For the text-containing cell, return its midpoint in [x, y] coordinate format. 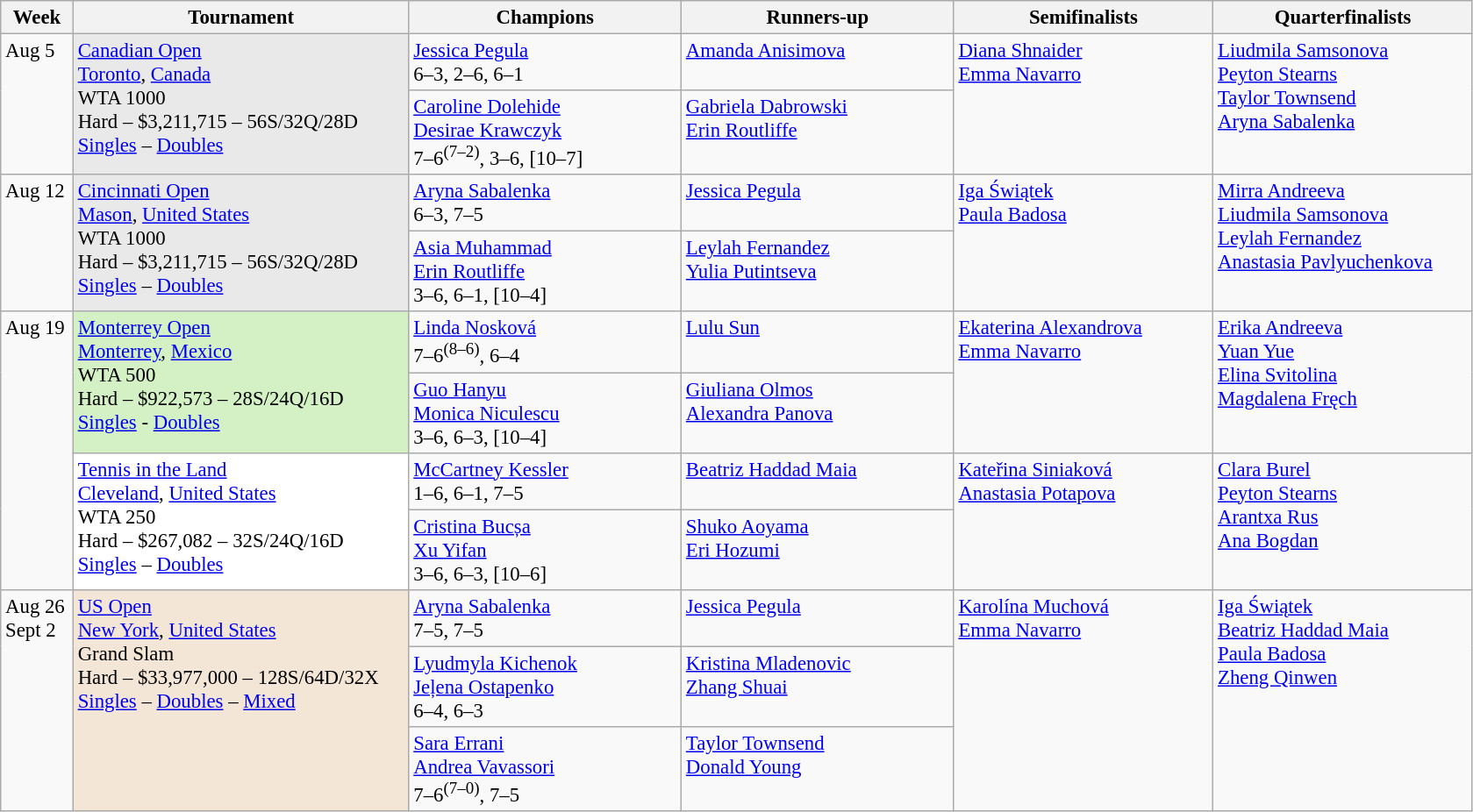
Sara Errani Andrea Vavassori 7–6(7–0), 7–5 [546, 769]
Liudmila Samsonova Peyton Stearns Taylor Townsend Aryna Sabalenka [1343, 105]
US Open New York, United States Grand Slam Hard – $33,977,000 – 128S/64D/32X Singles – Doubles – Mixed [240, 700]
McCartney Kessler 1–6, 6–1, 7–5 [546, 481]
Cincinnati Open Mason, United States WTA 1000 Hard – $3,211,715 – 56S/32Q/28D Singles – Doubles [240, 243]
Jessica Pegula 6–3, 2–6, 6–1 [546, 63]
Clara Burel Peyton Stearns Arantxa Rus Ana Bogdan [1343, 521]
Runners-up [818, 18]
Iga Świątek Paula Badosa [1083, 243]
Shuko Aoyama Eri Hozumi [818, 550]
Linda Nosková 7–6(8–6), 6–4 [546, 342]
Beatriz Haddad Maia [818, 481]
Leylah Fernandez Yulia Putintseva [818, 272]
Caroline Dolehide Desirae Krawczyk 7–6(7–2), 3–6, [10–7] [546, 132]
Kristina Mladenovic Zhang Shuai [818, 687]
Tournament [240, 18]
Monterrey Open Monterrey, Mexico WTA 500 Hard – $922,573 – 28S/24Q/16D Singles - Doubles [240, 382]
Erika Andreeva Yuan Yue Elina Svitolina Magdalena Fręch [1343, 382]
Lulu Sun [818, 342]
Guo Hanyu Monica Niculescu 3–6, 6–3, [10–4] [546, 413]
Kateřina Siniaková Anastasia Potapova [1083, 521]
Amanda Anisimova [818, 63]
Lyudmyla Kichenok Jeļena Ostapenko 6–4, 6–3 [546, 687]
Giuliana Olmos Alexandra Panova [818, 413]
Week [37, 18]
Aug 12 [37, 243]
Aug 19 [37, 451]
Diana Shnaider Emma Navarro [1083, 105]
Aug 5 [37, 105]
Quarterfinalists [1343, 18]
Ekaterina Alexandrova Emma Navarro [1083, 382]
Tennis in the Land Cleveland, United States WTA 250 Hard – $267,082 – 32S/24Q/16D Singles – Doubles [240, 521]
Karolína Muchová Emma Navarro [1083, 700]
Mirra Andreeva Liudmila Samsonova Leylah Fernandez Anastasia Pavlyuchenkova [1343, 243]
Taylor Townsend Donald Young [818, 769]
Aryna Sabalenka 6–3, 7–5 [546, 203]
Aryna Sabalenka 7–5, 7–5 [546, 617]
Champions [546, 18]
Cristina Bucșa Xu Yifan 3–6, 6–3, [10–6] [546, 550]
Iga Świątek Beatriz Haddad Maia Paula Badosa Zheng Qinwen [1343, 700]
Gabriela Dabrowski Erin Routliffe [818, 132]
Semifinalists [1083, 18]
Asia Muhammad Erin Routliffe 3–6, 6–1, [10–4] [546, 272]
Canadian Open Toronto, Canada WTA 1000 Hard – $3,211,715 – 56S/32Q/28D Singles – Doubles [240, 105]
Aug 26 Sept 2 [37, 700]
